Detect which cell encompasses the target text, then output its [x, y] center coordinate. 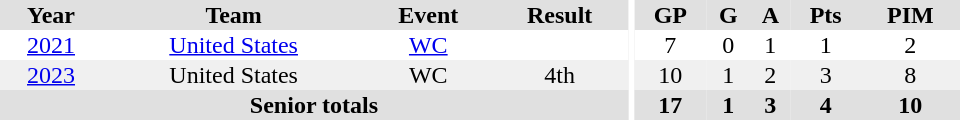
PIM [910, 15]
Year [51, 15]
Result [560, 15]
8 [910, 75]
7 [670, 45]
17 [670, 105]
0 [728, 45]
2023 [51, 75]
G [728, 15]
2021 [51, 45]
4th [560, 75]
Event [428, 15]
GP [670, 15]
Team [234, 15]
4 [826, 105]
A [770, 15]
Senior totals [314, 105]
Pts [826, 15]
